Locate the cell with the specified text and output its (x, y) center coordinate. 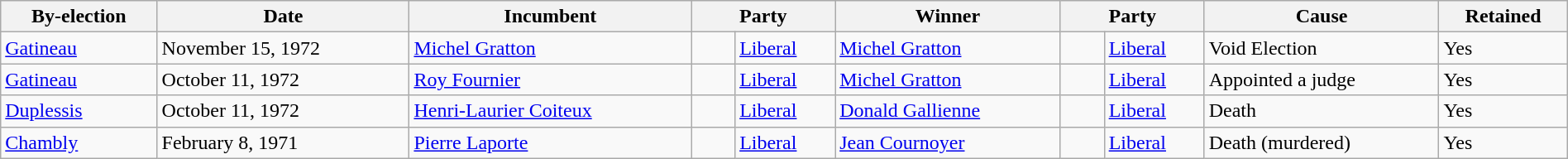
Cause (1322, 17)
Duplessis (79, 111)
Death (murdered) (1322, 142)
Henri-Laurier Coiteux (551, 111)
Date (283, 17)
Jean Cournoyer (948, 142)
Void Election (1322, 48)
Death (1322, 111)
Appointed a judge (1322, 79)
Winner (948, 17)
Retained (1503, 17)
By-election (79, 17)
Incumbent (551, 17)
Pierre Laporte (551, 142)
February 8, 1971 (283, 142)
Chambly (79, 142)
November 15, 1972 (283, 48)
Roy Fournier (551, 79)
Donald Gallienne (948, 111)
